For the text-containing cell, return its midpoint in [x, y] coordinate format. 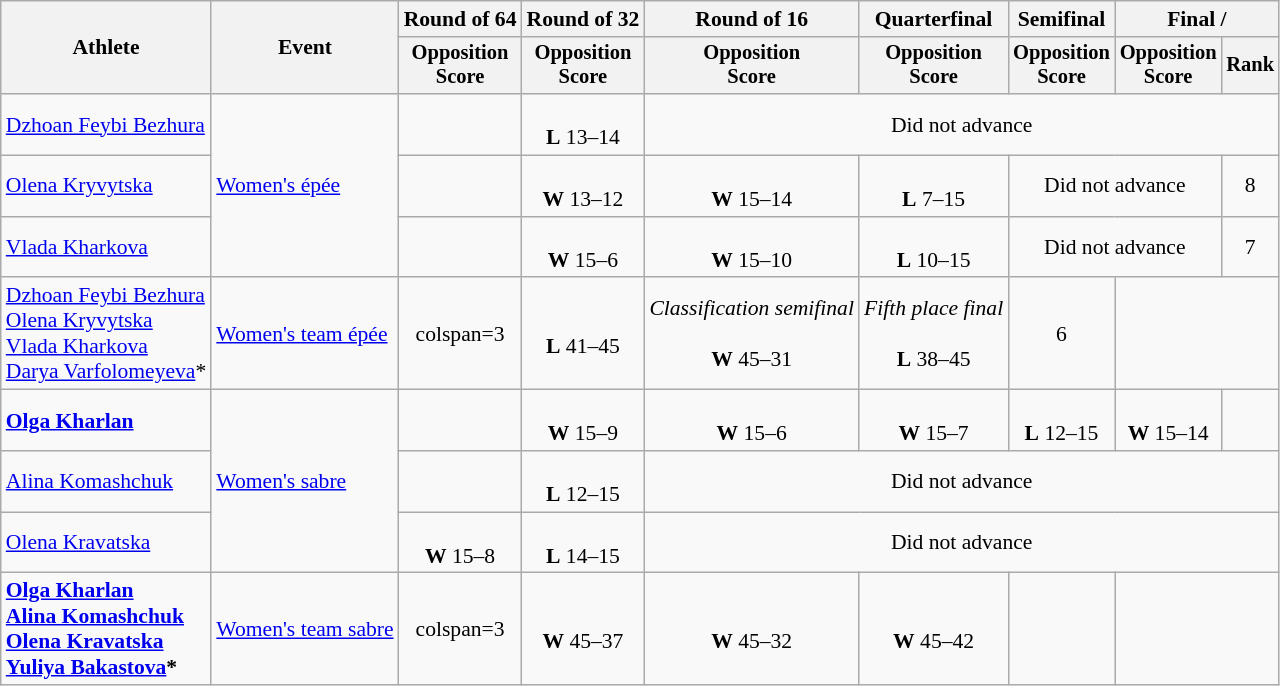
W 45–42 [934, 629]
7 [1250, 248]
Olga Kharlan [106, 420]
Dzhoan Feybi Bezhura [106, 124]
Final / [1197, 19]
6 [1062, 334]
L 7–15 [934, 186]
Rank [1250, 66]
Vlada Kharkova [106, 248]
W 45–32 [752, 629]
Alina Komashchuk [106, 482]
Olga KharlanAlina KomashchukOlena KravatskaYuliya Bakastova* [106, 629]
W 15–10 [752, 248]
Dzhoan Feybi BezhuraOlena KryvytskaVlada KharkovaDarya Varfolomeyeva* [106, 334]
L 41–45 [582, 334]
L 13–14 [582, 124]
Event [304, 48]
Round of 64 [460, 19]
Olena Kravatska [106, 542]
W 15–8 [460, 542]
8 [1250, 186]
Fifth place finalL 38–45 [934, 334]
Olena Kryvytska [106, 186]
W 15–9 [582, 420]
L 10–15 [934, 248]
Semifinal [1062, 19]
Quarterfinal [934, 19]
Round of 32 [582, 19]
L 14–15 [582, 542]
Women's épée [304, 186]
Women's sabre [304, 482]
Women's team épée [304, 334]
Round of 16 [752, 19]
W 45–37 [582, 629]
Athlete [106, 48]
W 13–12 [582, 186]
Women's team sabre [304, 629]
W 15–7 [934, 420]
Classification semifinalW 45–31 [752, 334]
